Pinpoint the cell where the given text exists, returning its [X, Y] midpoint coordinate. 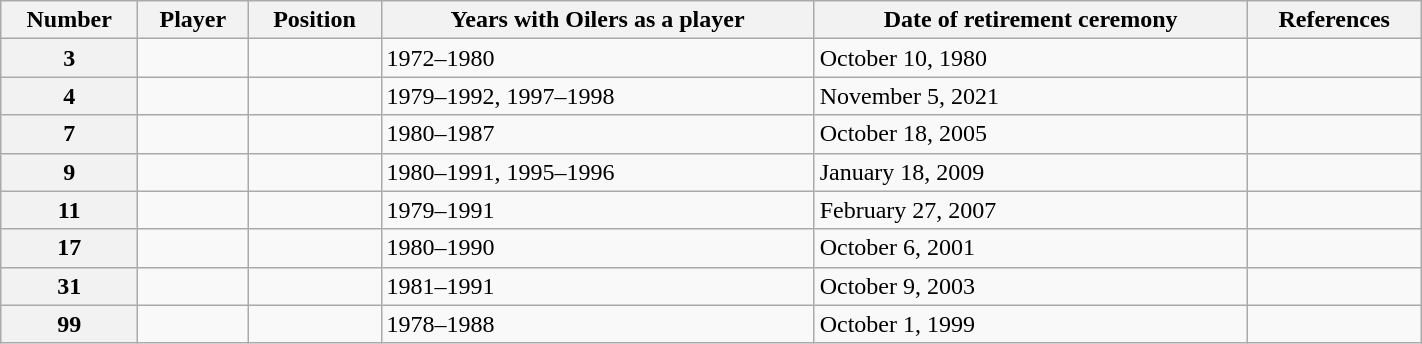
Player [193, 20]
October 1, 1999 [1030, 324]
31 [70, 286]
3 [70, 58]
October 6, 2001 [1030, 248]
Position [314, 20]
1972–1980 [598, 58]
1980–1990 [598, 248]
99 [70, 324]
1979–1992, 1997–1998 [598, 96]
1978–1988 [598, 324]
Date of retirement ceremony [1030, 20]
17 [70, 248]
October 10, 1980 [1030, 58]
January 18, 2009 [1030, 172]
9 [70, 172]
References [1334, 20]
October 18, 2005 [1030, 134]
1981–1991 [598, 286]
Years with Oilers as a player [598, 20]
11 [70, 210]
February 27, 2007 [1030, 210]
November 5, 2021 [1030, 96]
Number [70, 20]
4 [70, 96]
1979–1991 [598, 210]
1980–1987 [598, 134]
October 9, 2003 [1030, 286]
7 [70, 134]
1980–1991, 1995–1996 [598, 172]
